Provide the (X, Y) coordinate of the cell's center where the given text is located.  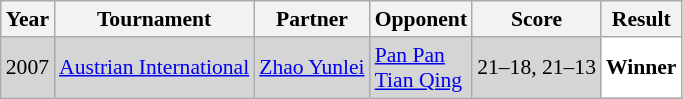
Partner (312, 19)
2007 (28, 68)
Zhao Yunlei (312, 68)
Pan Pan Tian Qing (422, 68)
21–18, 21–13 (536, 68)
Winner (642, 68)
Tournament (154, 19)
Year (28, 19)
Result (642, 19)
Austrian International (154, 68)
Score (536, 19)
Opponent (422, 19)
